Find where the given text appears and provide that cell's center as [X, Y] coordinate. 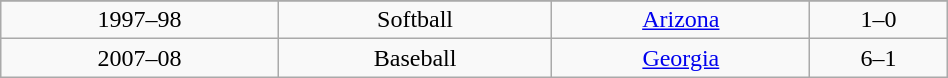
Softball [415, 20]
6–1 [878, 58]
Georgia [681, 58]
Baseball [415, 58]
Arizona [681, 20]
1997–98 [140, 20]
2007–08 [140, 58]
1–0 [878, 20]
